Identify which cell holds the provided text, then report its [X, Y] central coordinate. 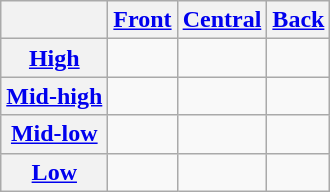
Central [222, 20]
Low [54, 172]
Front [142, 20]
Mid-high [54, 96]
Mid-low [54, 134]
Back [298, 20]
High [54, 58]
